Extract the (x, y) coordinate from the center of the cell holding the provided text.  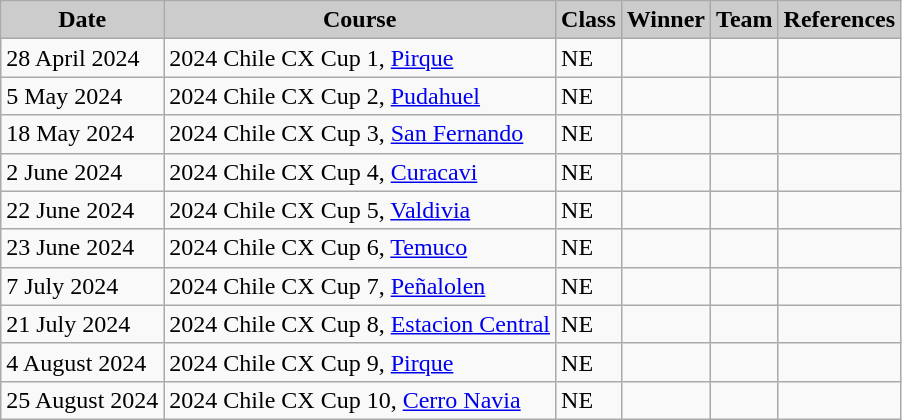
2024 Chile CX Cup 3, San Fernando (360, 134)
18 May 2024 (82, 134)
2024 Chile CX Cup 2, Pudahuel (360, 96)
2024 Chile CX Cup 8, Estacion Central (360, 324)
5 May 2024 (82, 96)
References (840, 20)
2024 Chile CX Cup 4, Curacavi (360, 172)
2024 Chile CX Cup 7, Peñalolen (360, 286)
23 June 2024 (82, 248)
28 April 2024 (82, 58)
4 August 2024 (82, 362)
25 August 2024 (82, 400)
21 July 2024 (82, 324)
2 June 2024 (82, 172)
7 July 2024 (82, 286)
2024 Chile CX Cup 1, Pirque (360, 58)
Class (589, 20)
Date (82, 20)
2024 Chile CX Cup 5, Valdivia (360, 210)
Team (745, 20)
2024 Chile CX Cup 6, Temuco (360, 248)
2024 Chile CX Cup 10, Cerro Navia (360, 400)
Course (360, 20)
2024 Chile CX Cup 9, Pirque (360, 362)
Winner (666, 20)
22 June 2024 (82, 210)
